Determine the (X, Y) coordinate at the center of the cell enclosing the given text.  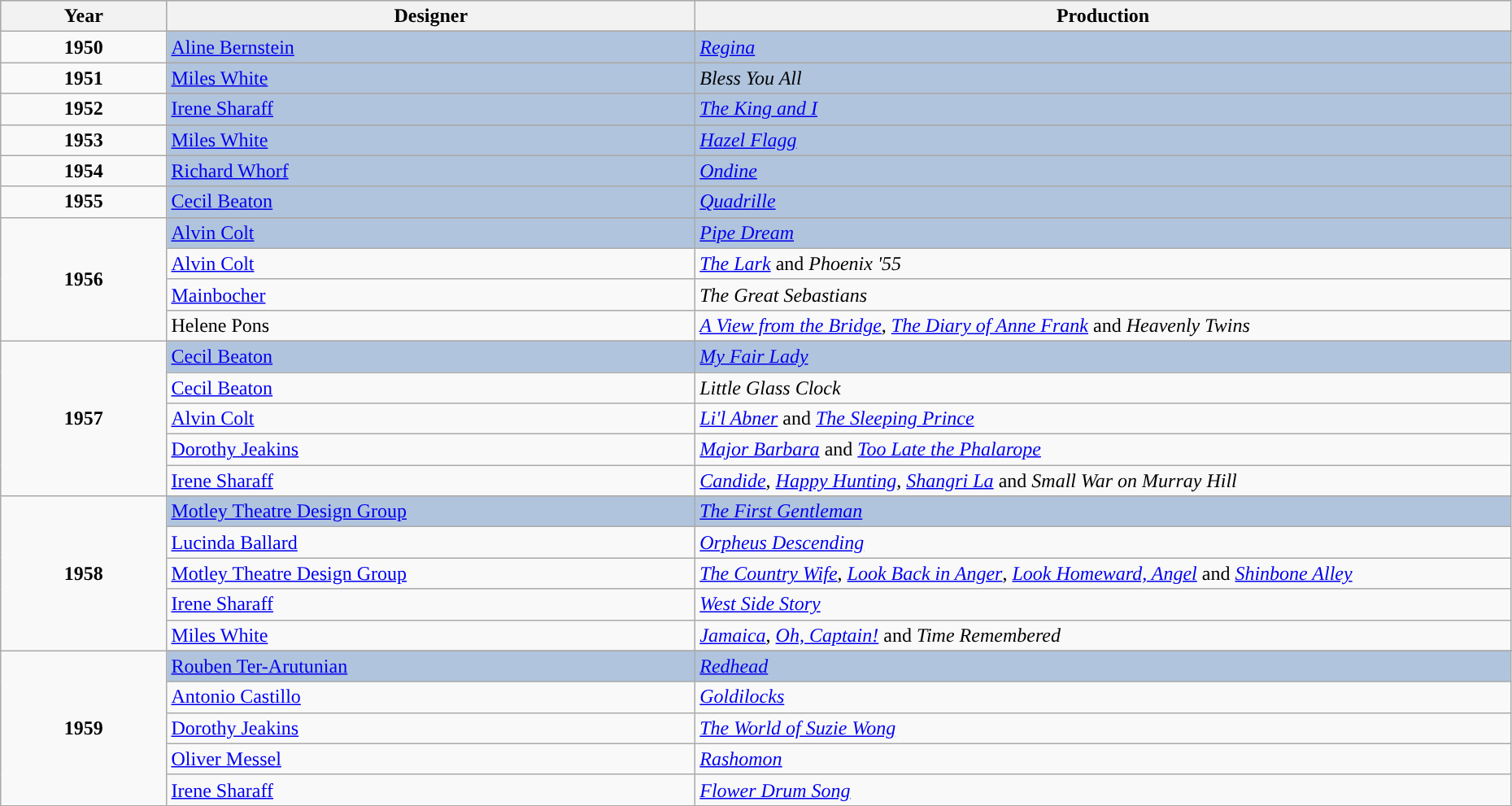
1952 (84, 109)
Ondine (1103, 171)
Orpheus Descending (1103, 542)
Pipe Dream (1103, 233)
1951 (84, 78)
Year (84, 16)
1959 (84, 728)
Little Glass Clock (1103, 388)
1953 (84, 140)
Rashomon (1103, 759)
Production (1103, 16)
Goldilocks (1103, 697)
Quadrille (1103, 202)
Lucinda Ballard (431, 542)
Flower Drum Song (1103, 790)
Hazel Flagg (1103, 140)
Aline Bernstein (431, 47)
Candide, Happy Hunting, Shangri La and Small War on Murray Hill (1103, 481)
Richard Whorf (431, 171)
Regina (1103, 47)
1957 (84, 418)
Mainbocher (431, 294)
Rouben Ter-Arutunian (431, 666)
The Country Wife, Look Back in Anger, Look Homeward, Angel and Shinbone Alley (1103, 573)
1950 (84, 47)
Bless You All (1103, 78)
Oliver Messel (431, 759)
West Side Story (1103, 604)
Helene Pons (431, 325)
Major Barbara and Too Late the Phalarope (1103, 450)
The Great Sebastians (1103, 294)
The King and I (1103, 109)
The Lark and Phoenix '55 (1103, 264)
Jamaica, Oh, Captain! and Time Remembered (1103, 635)
Redhead (1103, 666)
Designer (431, 16)
1955 (84, 202)
1954 (84, 171)
My Fair Lady (1103, 356)
The World of Suzie Wong (1103, 728)
Li'l Abner and The Sleeping Prince (1103, 419)
1956 (84, 279)
A View from the Bridge, The Diary of Anne Frank and Heavenly Twins (1103, 325)
The First Gentleman (1103, 512)
Antonio Castillo (431, 697)
1958 (84, 573)
